Provide the [x, y] coordinate of the cell's center where the given text is located.  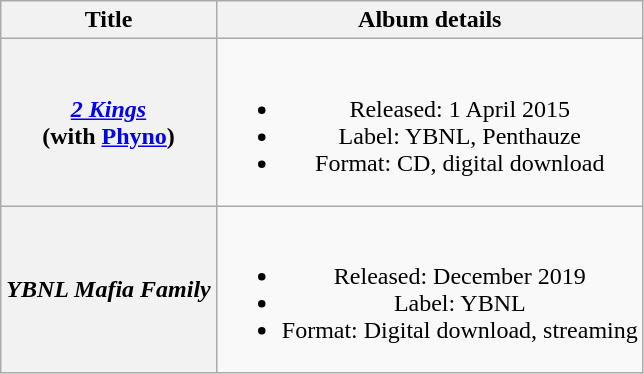
2 Kings(with Phyno) [109, 122]
Released: 1 April 2015Label: YBNL, PenthauzeFormat: CD, digital download [430, 122]
Title [109, 20]
Album details [430, 20]
YBNL Mafia Family [109, 290]
Released: December 2019Label: YBNLFormat: Digital download, streaming [430, 290]
